Capture the cell that displays the provided text and extract its (X, Y) central coordinate. 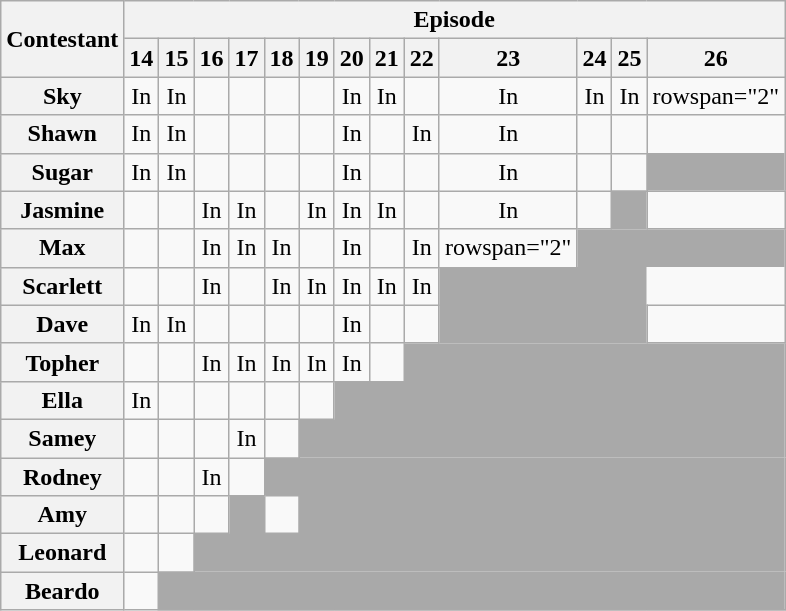
19 (316, 58)
14 (142, 58)
16 (212, 58)
23 (508, 58)
26 (716, 58)
Amy (62, 515)
Shawn (62, 134)
21 (386, 58)
Ella (62, 400)
Dave (62, 324)
Samey (62, 438)
Rodney (62, 477)
Sugar (62, 172)
15 (176, 58)
Episode (454, 20)
Beardo (62, 591)
Contestant (62, 39)
Leonard (62, 553)
Sky (62, 96)
25 (630, 58)
22 (422, 58)
17 (246, 58)
20 (352, 58)
Scarlett (62, 286)
Topher (62, 362)
24 (594, 58)
Max (62, 248)
Jasmine (62, 210)
18 (282, 58)
